Pinpoint the cell where the given text exists, returning its [x, y] midpoint coordinate. 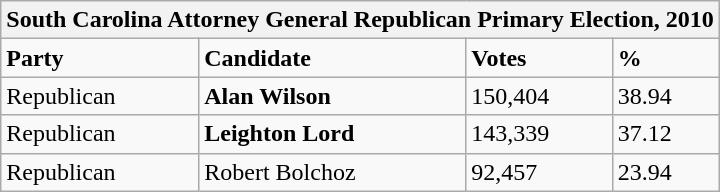
Votes [539, 58]
Alan Wilson [332, 96]
37.12 [666, 134]
South Carolina Attorney General Republican Primary Election, 2010 [360, 20]
Candidate [332, 58]
Party [100, 58]
% [666, 58]
143,339 [539, 134]
Robert Bolchoz [332, 172]
92,457 [539, 172]
38.94 [666, 96]
Leighton Lord [332, 134]
23.94 [666, 172]
150,404 [539, 96]
